Locate the cell with the specified text and output its (X, Y) center coordinate. 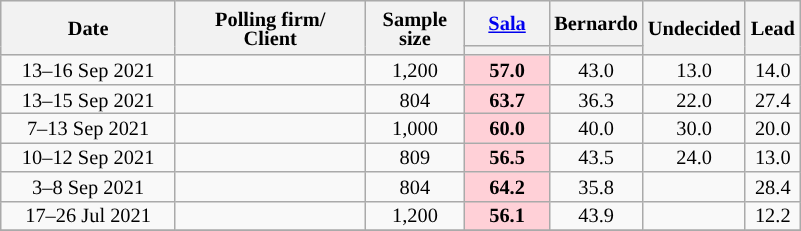
43.9 (596, 216)
Sala (508, 22)
24.0 (694, 156)
Lead (772, 28)
57.0 (508, 70)
64.2 (508, 186)
14.0 (772, 70)
35.8 (596, 186)
27.4 (772, 98)
63.7 (508, 98)
Undecided (694, 28)
20.0 (772, 128)
60.0 (508, 128)
17–26 Jul 2021 (88, 216)
3–8 Sep 2021 (88, 186)
36.3 (596, 98)
10–12 Sep 2021 (88, 156)
13–16 Sep 2021 (88, 70)
22.0 (694, 98)
13–15 Sep 2021 (88, 98)
43.0 (596, 70)
28.4 (772, 186)
56.5 (508, 156)
30.0 (694, 128)
43.5 (596, 156)
40.0 (596, 128)
12.2 (772, 216)
56.1 (508, 216)
7–13 Sep 2021 (88, 128)
809 (415, 156)
Polling firm/Client (270, 28)
Bernardo (596, 22)
Sample size (415, 28)
1,000 (415, 128)
Date (88, 28)
